Identify which cell holds the provided text, then report its [X, Y] central coordinate. 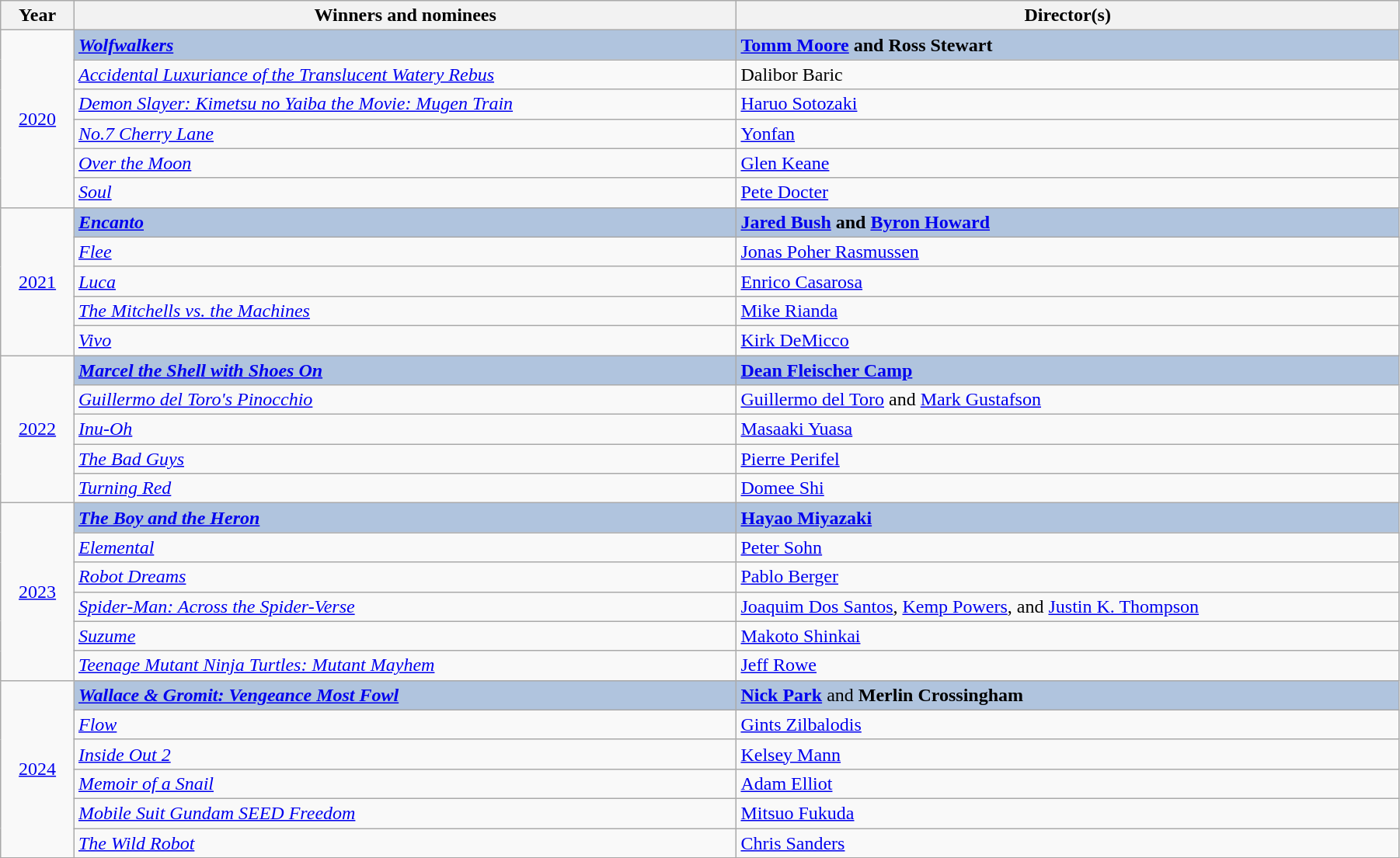
Over the Moon [405, 163]
Kelsey Mann [1067, 754]
Mobile Suit Gundam SEED Freedom [405, 813]
Jonas Poher Rasmussen [1067, 252]
Makoto Shinkai [1067, 636]
Flee [405, 252]
Year [37, 16]
Tomm Moore and Ross Stewart [1067, 45]
Wallace & Gromit: Vengeance Most Fowl [405, 695]
Enrico Casarosa [1067, 281]
2022 [37, 429]
Guillermo del Toro and Mark Gustafson [1067, 400]
Pete Docter [1067, 193]
Dalibor Baric [1067, 75]
Jeff Rowe [1067, 665]
Vivo [405, 340]
The Mitchells vs. the Machines [405, 311]
Accidental Luxuriance of the Translucent Watery Rebus [405, 75]
2020 [37, 119]
Nick Park and Merlin Crossingham [1067, 695]
Elemental [405, 547]
Suzume [405, 636]
Spider-Man: Across the Spider-Verse [405, 606]
Mike Rianda [1067, 311]
Winners and nominees [405, 16]
Hayao Miyazaki [1067, 518]
Inu-Oh [405, 429]
Teenage Mutant Ninja Turtles: Mutant Mayhem [405, 665]
Masaaki Yuasa [1067, 429]
The Bad Guys [405, 459]
Mitsuo Fukuda [1067, 813]
Joaquim Dos Santos, Kemp Powers, and Justin K. Thompson [1067, 606]
No.7 Cherry Lane [405, 134]
Marcel the Shell with Shoes On [405, 370]
Soul [405, 193]
Robot Dreams [405, 577]
The Wild Robot [405, 842]
Memoir of a Snail [405, 783]
2023 [37, 592]
Jared Bush and Byron Howard [1067, 222]
Kirk DeMicco [1067, 340]
Adam Elliot [1067, 783]
Turning Red [405, 488]
Wolfwalkers [405, 45]
Director(s) [1067, 16]
2024 [37, 769]
Guillermo del Toro's Pinocchio [405, 400]
The Boy and the Heron [405, 518]
Domee Shi [1067, 488]
Peter Sohn [1067, 547]
Luca [405, 281]
Chris Sanders [1067, 842]
2021 [37, 281]
Haruo Sotozaki [1067, 104]
Flow [405, 724]
Glen Keane [1067, 163]
Encanto [405, 222]
Gints Zilbalodis [1067, 724]
Dean Fleischer Camp [1067, 370]
Inside Out 2 [405, 754]
Pablo Berger [1067, 577]
Pierre Perifel [1067, 459]
Demon Slayer: Kimetsu no Yaiba the Movie: Mugen Train [405, 104]
Yonfan [1067, 134]
